Pinpoint the cell where the given text exists, returning its (X, Y) midpoint coordinate. 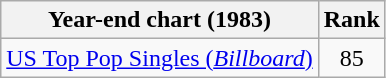
US Top Pop Singles (Billboard) (160, 58)
Year-end chart (1983) (160, 20)
85 (352, 58)
Rank (352, 20)
